Pinpoint the cell where the given text exists, returning its [X, Y] midpoint coordinate. 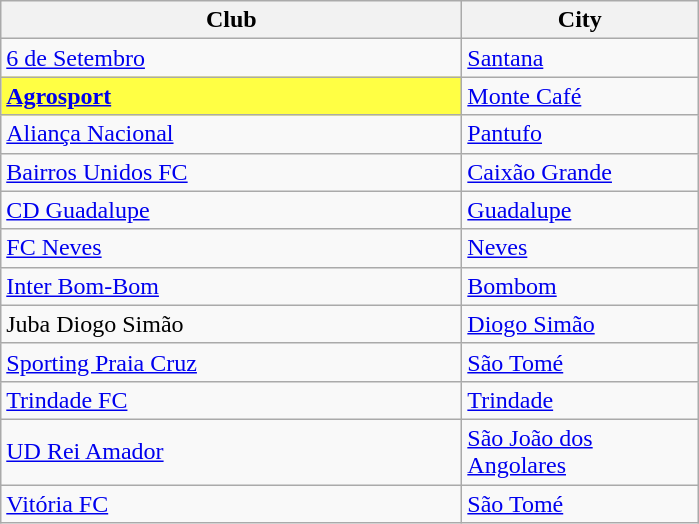
Guadalupe [580, 210]
UD Rei Amador [232, 452]
FC Neves [232, 248]
Santana [580, 58]
Neves [580, 248]
Sporting Praia Cruz [232, 362]
Pantufo [580, 134]
City [580, 20]
Aliança Nacional [232, 134]
Diogo Simão [580, 324]
Inter Bom-Bom [232, 286]
Bombom [580, 286]
Club [232, 20]
6 de Setembro [232, 58]
Juba Diogo Simão [232, 324]
CD Guadalupe [232, 210]
Monte Café [580, 96]
Bairros Unidos FC [232, 172]
Caixão Grande [580, 172]
Trindade [580, 400]
Agrosport [232, 96]
São João dos Angolares [580, 452]
Trindade FC [232, 400]
Vitória FC [232, 503]
